Identify which cell holds the provided text, then report its (X, Y) central coordinate. 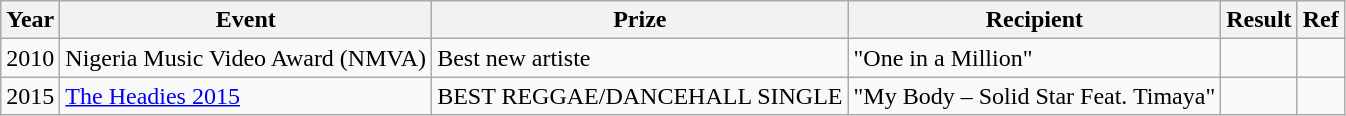
Prize (640, 20)
"One in a Million" (1034, 58)
Result (1259, 20)
Best new artiste (640, 58)
Nigeria Music Video Award (NMVA) (246, 58)
Event (246, 20)
"My Body – Solid Star Feat. Timaya" (1034, 96)
Recipient (1034, 20)
The Headies 2015 (246, 96)
BEST REGGAE/DANCEHALL SINGLE (640, 96)
Year (30, 20)
2015 (30, 96)
2010 (30, 58)
Ref (1320, 20)
